Find where the given text appears and provide that cell's center as (x, y) coordinate. 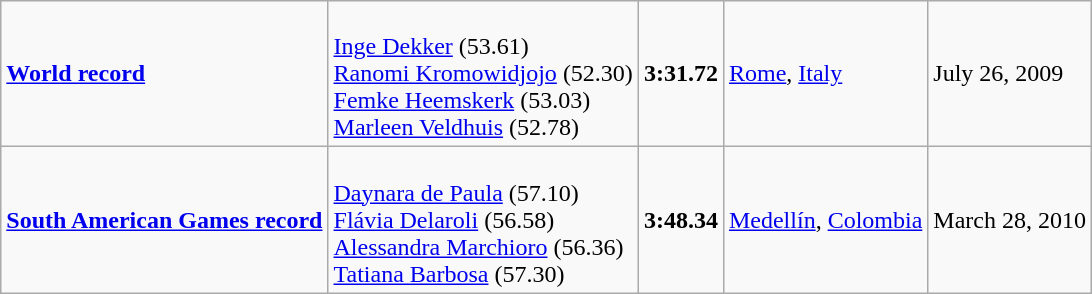
3:31.72 (680, 74)
March 28, 2010 (1010, 220)
South American Games record (164, 220)
Rome, Italy (825, 74)
Inge Dekker (53.61)Ranomi Kromowidjojo (52.30)Femke Heemskerk (53.03)Marleen Veldhuis (52.78) (483, 74)
3:48.34 (680, 220)
July 26, 2009 (1010, 74)
World record (164, 74)
Medellín, Colombia (825, 220)
Daynara de Paula (57.10)Flávia Delaroli (56.58)Alessandra Marchioro (56.36)Tatiana Barbosa (57.30) (483, 220)
